Locate the cell with the specified text and output its (X, Y) center coordinate. 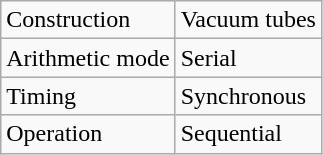
Operation (88, 134)
Timing (88, 96)
Vacuum tubes (248, 20)
Construction (88, 20)
Synchronous (248, 96)
Sequential (248, 134)
Serial (248, 58)
Arithmetic mode (88, 58)
